Search for the cell housing the specified text and yield its [x, y] center coordinate. 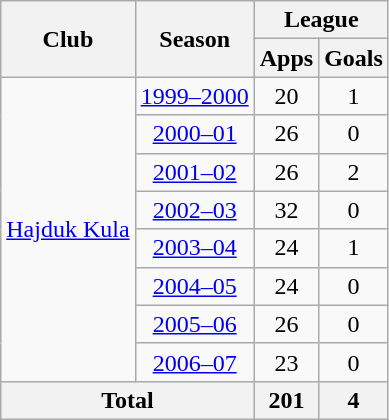
League [321, 20]
Goals [354, 58]
Club [68, 39]
23 [286, 362]
201 [286, 400]
Apps [286, 58]
32 [286, 210]
2002–03 [194, 210]
2000–01 [194, 134]
Season [194, 39]
2001–02 [194, 172]
2005–06 [194, 324]
2 [354, 172]
2006–07 [194, 362]
2003–04 [194, 248]
20 [286, 96]
Hajduk Kula [68, 229]
4 [354, 400]
2004–05 [194, 286]
1999–2000 [194, 96]
Total [128, 400]
